Provide the (x, y) coordinate of the cell's center where the given text is located.  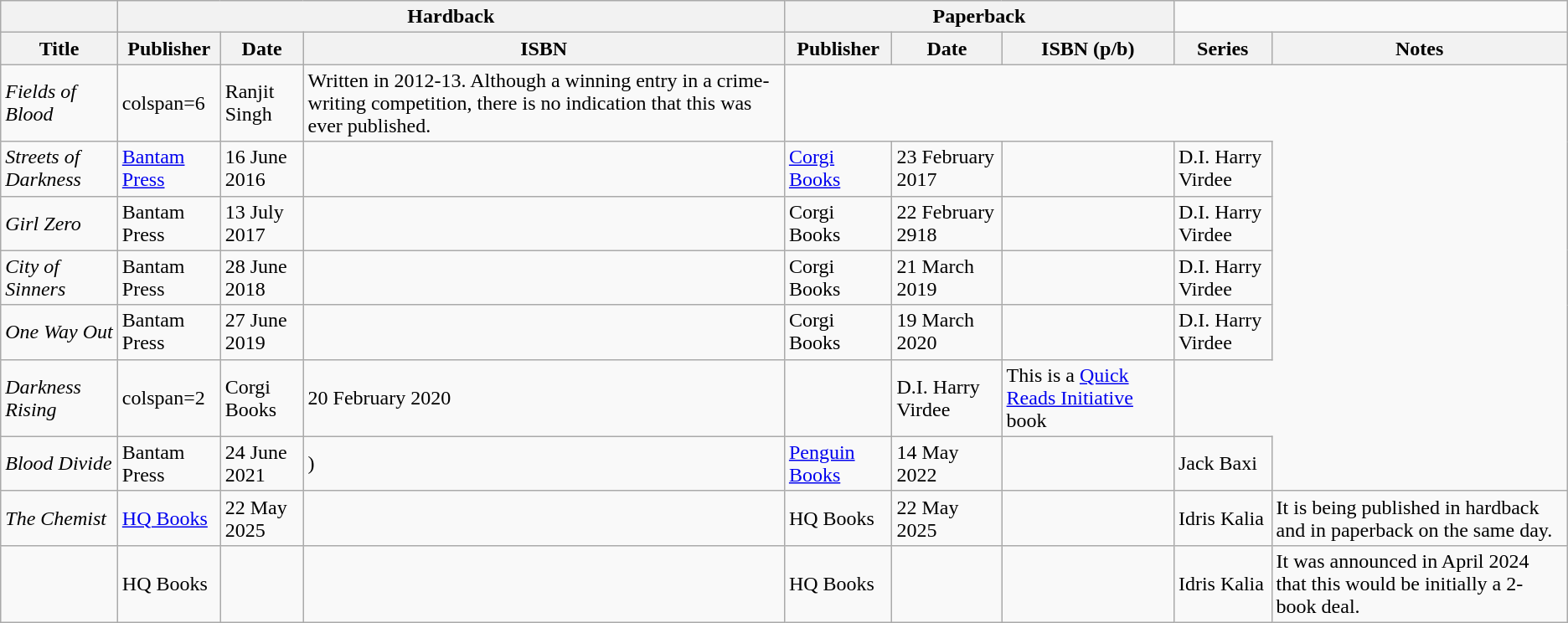
Streets of Darkness (59, 169)
Girl Zero (59, 223)
Notes (1419, 49)
ISBN (p/b) (1087, 49)
Written in 2012-13. Although a winning entry in a crime-writing competition, there is no indication that this was ever published. (544, 103)
Series (1223, 49)
Title (59, 49)
Blood Divide (59, 464)
It is being published in hardback and in paperback on the same day. (1419, 517)
Darkness Rising (59, 398)
19 March 2020 (946, 332)
16 June 2016 (261, 169)
Jack Baxi (1223, 464)
) (544, 464)
One Way Out (59, 332)
13 July 2017 (261, 223)
23 February 2017 (946, 169)
22 February 2918 (946, 223)
This is a Quick Reads Initiative book (1087, 398)
Hardback (451, 17)
colspan=2 (169, 398)
14 May 2022 (946, 464)
28 June 2018 (261, 278)
Penguin Books (838, 464)
24 June 2021 (261, 464)
Ranjit Singh (261, 103)
Paperback (978, 17)
colspan=6 (169, 103)
It was announced in April 2024 that this would be initially a 2-book deal. (1419, 584)
The Chemist (59, 517)
City of Sinners (59, 278)
27 June 2019 (261, 332)
21 March 2019 (946, 278)
ISBN (544, 49)
Fields of Blood (59, 103)
20 February 2020 (544, 398)
